Return the (X, Y) coordinate for the center point of the cell that contains the specified text.  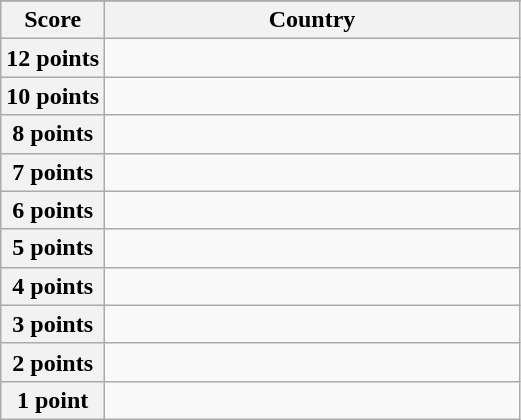
2 points (53, 362)
Country (312, 20)
4 points (53, 286)
7 points (53, 172)
1 point (53, 400)
Score (53, 20)
8 points (53, 134)
6 points (53, 210)
10 points (53, 96)
3 points (53, 324)
12 points (53, 58)
5 points (53, 248)
